Find where the given text appears and provide that cell's center as [X, Y] coordinate. 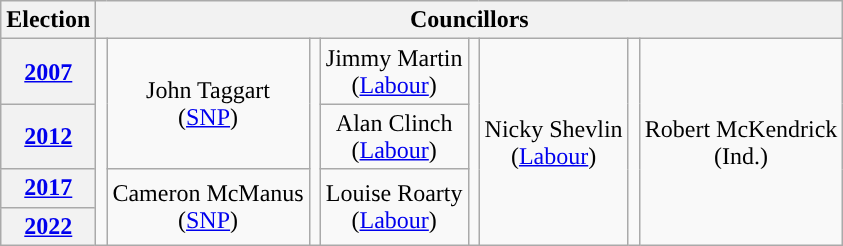
Robert McKendrick(Ind.) [741, 142]
2012 [48, 136]
2022 [48, 226]
John Taggart(SNP) [208, 104]
Jimmy Martin(Labour) [394, 72]
2017 [48, 188]
2007 [48, 72]
Alan Clinch(Labour) [394, 136]
Louise Roarty(Labour) [394, 207]
Election [48, 20]
Cameron McManus(SNP) [208, 207]
Councillors [470, 20]
Nicky Shevlin(Labour) [554, 142]
